Determine the (X, Y) coordinate at the center of the cell enclosing the given text.  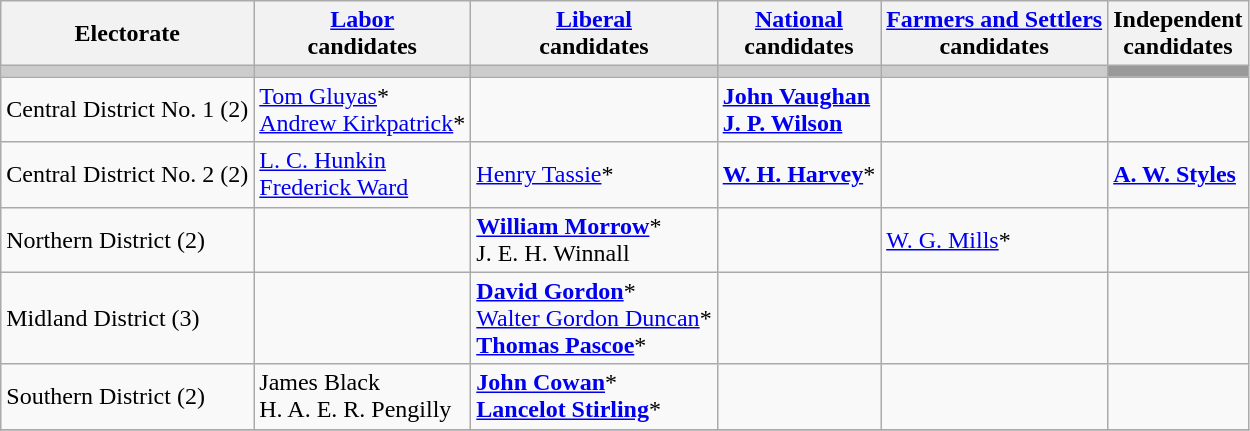
James BlackH. A. E. R. Pengilly (362, 396)
John Cowan*Lancelot Stirling* (594, 396)
David Gordon*Walter Gordon Duncan*Thomas Pascoe* (594, 318)
A. W. Styles (1178, 174)
William Morrow*J. E. H. Winnall (594, 240)
Farmers and Settlers candidates (994, 34)
National candidates (799, 34)
Independent candidates (1178, 34)
W. G. Mills* (994, 240)
Tom Gluyas*Andrew Kirkpatrick* (362, 110)
Henry Tassie* (594, 174)
Electorate (128, 34)
W. H. Harvey* (799, 174)
L. C. HunkinFrederick Ward (362, 174)
Labor candidates (362, 34)
Central District No. 2 (2) (128, 174)
Liberal candidates (594, 34)
Northern District (2) (128, 240)
John VaughanJ. P. Wilson (799, 110)
Central District No. 1 (2) (128, 110)
Midland District (3) (128, 318)
Southern District (2) (128, 396)
